Extract the (X, Y) coordinate from the center of the cell holding the provided text.  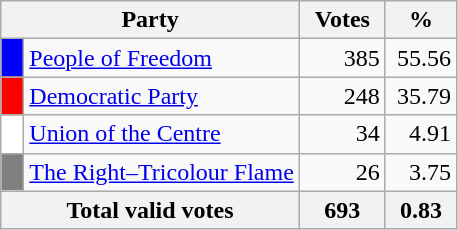
385 (342, 58)
693 (342, 210)
Party (150, 20)
35.79 (420, 96)
26 (342, 172)
Union of the Centre (162, 134)
% (420, 20)
Democratic Party (162, 96)
248 (342, 96)
0.83 (420, 210)
Votes (342, 20)
People of Freedom (162, 58)
34 (342, 134)
The Right–Tricolour Flame (162, 172)
Total valid votes (150, 210)
4.91 (420, 134)
55.56 (420, 58)
3.75 (420, 172)
